Provide the (x, y) coordinate of the cell's center where the given text is located.  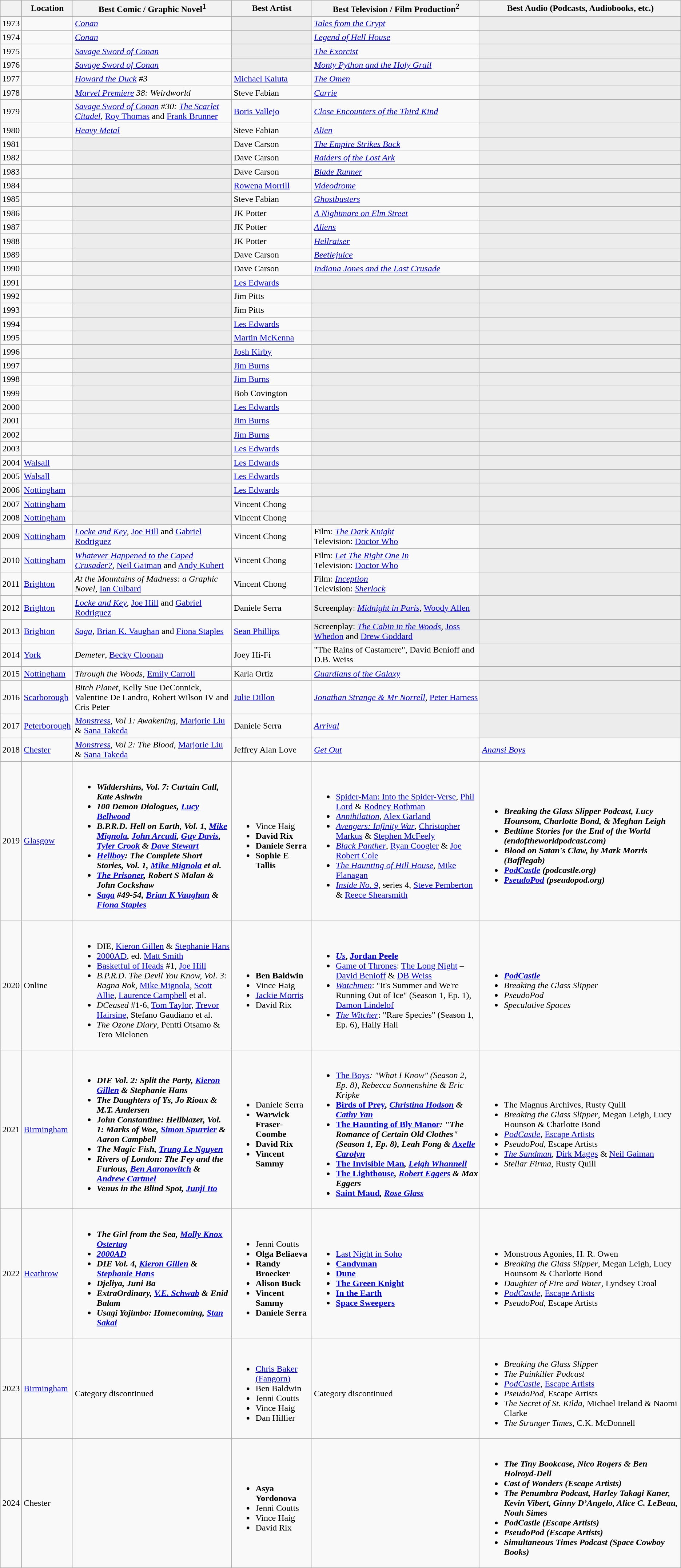
2014 (11, 655)
Glasgow (47, 841)
Vince HaigDavid RixDaniele SerraSophie E Tallis (272, 841)
Alien (396, 130)
Hellraiser (396, 241)
2013 (11, 631)
Best Television / Film Production2 (396, 9)
Heavy Metal (152, 130)
Guardians of the Galaxy (396, 674)
2000 (11, 407)
1980 (11, 130)
Jeffrey Alan Love (272, 749)
Film: The Dark KnightTelevision: Doctor Who (396, 537)
1973 (11, 23)
1975 (11, 51)
2016 (11, 697)
Rowena Morrill (272, 185)
York (47, 655)
Bob Covington (272, 393)
2018 (11, 749)
Film: InceptionTelevision: Sherlock (396, 584)
Julie Dillon (272, 697)
Legend of Hell House (396, 37)
The Exorcist (396, 51)
1994 (11, 324)
1985 (11, 199)
1983 (11, 172)
Boris Vallejo (272, 111)
2009 (11, 537)
1999 (11, 393)
PodCastleBreaking the Glass SlipperPseudoPodSpeculative Spaces (581, 985)
1991 (11, 282)
1974 (11, 37)
Best Audio (Podcasts, Audiobooks, etc.) (581, 9)
"The Rains of Castamere", David Benioff and D.B. Weiss (396, 655)
Daniele SerraWarwick Fraser-CoombeDavid RixVincent Sammy (272, 1129)
2006 (11, 490)
Monty Python and the Holy Grail (396, 65)
1977 (11, 79)
1987 (11, 227)
2002 (11, 435)
Demeter, Becky Cloonan (152, 655)
A Nightmare on Elm Street (396, 213)
2020 (11, 985)
Asya YordonovaJenni CouttsVince HaigDavid Rix (272, 1503)
2019 (11, 841)
Monstress, Vol 2: The Blood, Marjorie Liu & Sana Takeda (152, 749)
Blade Runner (396, 172)
Martin McKenna (272, 338)
Jenni CouttsOlga BeliaevaRandy BroeckerAlison BuckVincent SammyDaniele Serra (272, 1273)
1990 (11, 268)
2004 (11, 462)
Jonathan Strange & Mr Norrell, Peter Harness (396, 697)
Ben BaldwinVince HaigJackie MorrisDavid Rix (272, 985)
Tales from the Crypt (396, 23)
Best Artist (272, 9)
2001 (11, 421)
Location (47, 9)
1997 (11, 366)
Best Comic / Graphic Novel1 (152, 9)
1984 (11, 185)
1976 (11, 65)
1996 (11, 352)
2024 (11, 1503)
1989 (11, 255)
Beetlejuice (396, 255)
1982 (11, 158)
Karla Ortiz (272, 674)
Last Night in SohoCandymanDuneThe Green KnightIn the EarthSpace Sweepers (396, 1273)
2022 (11, 1273)
Online (47, 985)
The Omen (396, 79)
2021 (11, 1129)
2012 (11, 607)
2011 (11, 584)
1988 (11, 241)
Saga, Brian K. Vaughan and Fiona Staples (152, 631)
Close Encounters of the Third Kind (396, 111)
2015 (11, 674)
Savage Sword of Conan #30: The Scarlet Citadel, Roy Thomas and Frank Brunner (152, 111)
Indiana Jones and the Last Crusade (396, 268)
Chris Baker (Fangorn)Ben BaldwinJenni CouttsVince HaigDan Hillier (272, 1388)
The Empire Strikes Back (396, 144)
1992 (11, 296)
Screenplay: The Cabin in the Woods, Joss Whedon and Drew Goddard (396, 631)
Marvel Premiere 38: Weirdworld (152, 93)
1981 (11, 144)
Videodrome (396, 185)
Ghostbusters (396, 199)
1978 (11, 93)
Raiders of the Lost Ark (396, 158)
Monstress, Vol 1: Awakening, Marjorie Liu & Sana Takeda (152, 726)
2007 (11, 504)
2005 (11, 476)
Arrival (396, 726)
Howard the Duck #3 (152, 79)
Through the Woods, Emily Carroll (152, 674)
Peterborough (47, 726)
Whatever Happened to the Caped Crusader?, Neil Gaiman and Andy Kubert (152, 560)
Sean Phillips (272, 631)
At the Mountains of Madness: a Graphic Novel, Ian Culbard (152, 584)
Screenplay: Midnight in Paris, Woody Allen (396, 607)
Carrie (396, 93)
Anansi Boys (581, 749)
Film: Let The Right One InTelevision: Doctor Who (396, 560)
2008 (11, 518)
2017 (11, 726)
2003 (11, 448)
1998 (11, 379)
Bitch Planet, Kelly Sue DeConnick, Valentine De Landro, Robert Wilson IV and Cris Peter (152, 697)
Scarborough (47, 697)
1995 (11, 338)
Joey Hi-Fi (272, 655)
1993 (11, 310)
2023 (11, 1388)
1979 (11, 111)
Josh Kirby (272, 352)
Get Out (396, 749)
Heathrow (47, 1273)
1986 (11, 213)
Aliens (396, 227)
2010 (11, 560)
Michael Kaluta (272, 79)
